From the cell containing the given text, extract its center point as (x, y) coordinate. 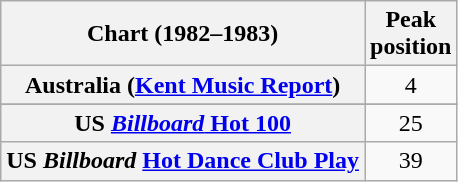
Chart (1982–1983) (183, 34)
Peakposition (411, 34)
25 (411, 123)
US Billboard Hot Dance Club Play (183, 161)
Australia (Kent Music Report) (183, 85)
4 (411, 85)
39 (411, 161)
US Billboard Hot 100 (183, 123)
